From the cell containing the given text, extract its center point as [x, y] coordinate. 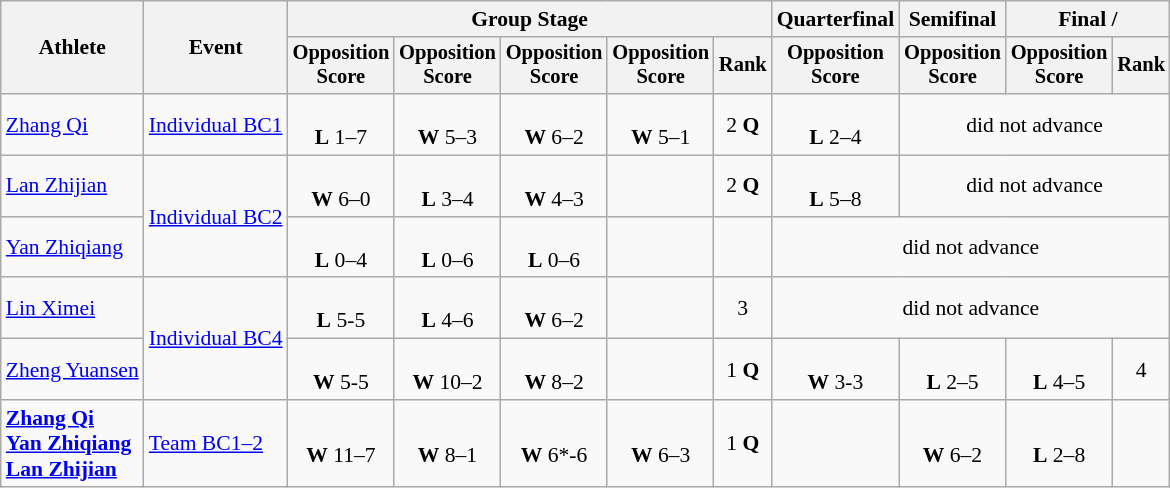
W 8–2 [554, 370]
4 [1141, 370]
L 4–5 [1060, 370]
Group Stage [530, 19]
W 5–1 [660, 124]
L 4–6 [448, 308]
L 3–4 [448, 186]
L 5–8 [836, 186]
Quarterfinal [836, 19]
W 8–1 [448, 444]
L 2–4 [836, 124]
W 4–3 [554, 186]
Lin Ximei [72, 308]
W 6–0 [342, 186]
Individual BC1 [216, 124]
Zhang Qi [72, 124]
W 3-3 [836, 370]
Zhang QiYan ZhiqiangLan Zhijian [72, 444]
Zheng Yuansen [72, 370]
W 6*-6 [554, 444]
L 5-5 [342, 308]
3 [743, 308]
W 6–3 [660, 444]
Final / [1088, 19]
Team BC1–2 [216, 444]
Event [216, 48]
W 5-5 [342, 370]
L 1–7 [342, 124]
W 10–2 [448, 370]
Individual BC4 [216, 339]
Lan Zhijian [72, 186]
L 2–5 [952, 370]
W 11–7 [342, 444]
Individual BC2 [216, 217]
Athlete [72, 48]
Semifinal [952, 19]
L 2–8 [1060, 444]
Yan Zhiqiang [72, 248]
L 0–4 [342, 248]
W 5–3 [448, 124]
